Extract the [X, Y] coordinate from the center of the cell holding the provided text.  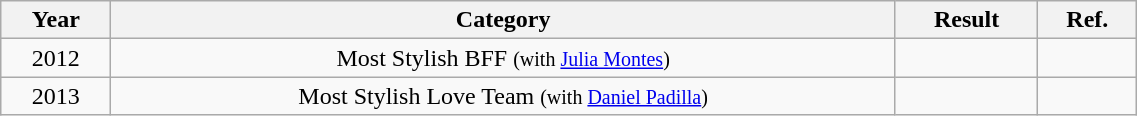
Year [56, 20]
2012 [56, 58]
Category [503, 20]
2013 [56, 96]
Most Stylish BFF (with Julia Montes) [503, 58]
Most Stylish Love Team (with Daniel Padilla) [503, 96]
Ref. [1088, 20]
Result [966, 20]
